Scan for the cell matching the given text and deliver its (x, y) coordinate at center. 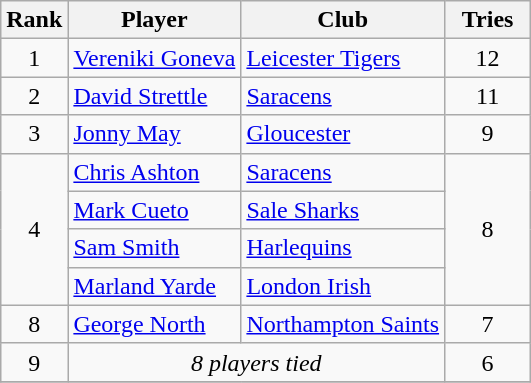
Marland Yarde (154, 286)
Jonny May (154, 134)
London Irish (343, 286)
Northampton Saints (343, 324)
4 (34, 229)
7 (488, 324)
Player (154, 20)
6 (488, 362)
Harlequins (343, 248)
Mark Cueto (154, 210)
Club (343, 20)
Sam Smith (154, 248)
Tries (488, 20)
11 (488, 96)
3 (34, 134)
Leicester Tigers (343, 58)
8 players tied (256, 362)
Gloucester (343, 134)
Rank (34, 20)
Chris Ashton (154, 172)
12 (488, 58)
Sale Sharks (343, 210)
2 (34, 96)
David Strettle (154, 96)
Vereniki Goneva (154, 58)
1 (34, 58)
George North (154, 324)
